Return the [x, y] coordinate for the center point of the cell that contains the specified text.  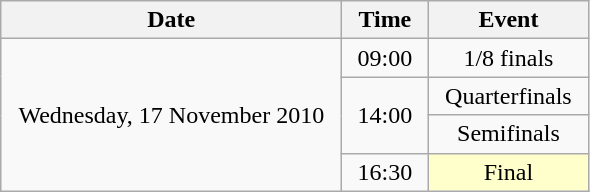
Event [508, 20]
14:00 [385, 115]
16:30 [385, 172]
Wednesday, 17 November 2010 [172, 115]
09:00 [385, 58]
Date [172, 20]
Time [385, 20]
1/8 finals [508, 58]
Semifinals [508, 134]
Final [508, 172]
Quarterfinals [508, 96]
